From the cell containing the given text, extract its center point as (X, Y) coordinate. 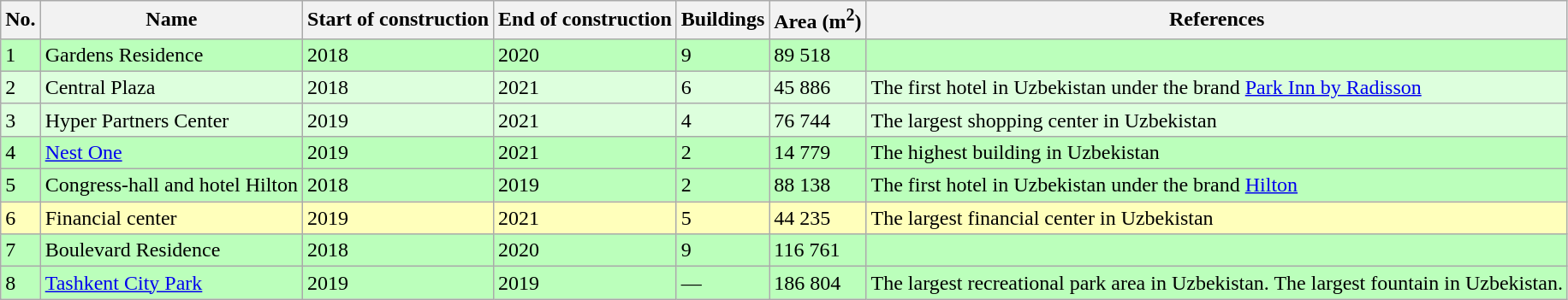
The largest recreational park area in Uzbekistan. The largest fountain in Uzbekistan. (1217, 283)
Nest One (171, 152)
No. (21, 21)
14 779 (818, 152)
— (722, 283)
3 (21, 120)
References (1217, 21)
89 518 (818, 55)
Tashkent City Park (171, 283)
44 235 (818, 218)
45 886 (818, 87)
Central Plaza (171, 87)
Name (171, 21)
88 138 (818, 185)
Financial center (171, 218)
8 (21, 283)
The highest building in Uzbekistan (1217, 152)
Congress-hall and hotel Hilton (171, 185)
Gardens Residence (171, 55)
The largest shopping center in Uzbekistan (1217, 120)
Area (m2) (818, 21)
Boulevard Residence (171, 250)
76 744 (818, 120)
186 804 (818, 283)
116 761 (818, 250)
The largest financial center in Uzbekistan (1217, 218)
End of construction (585, 21)
1 (21, 55)
The first hotel in Uzbekistan under the brand Hilton (1217, 185)
Start of construction (399, 21)
Buildings (722, 21)
7 (21, 250)
The first hotel in Uzbekistan under the brand Park Inn by Radisson (1217, 87)
Hyper Partners Center (171, 120)
